Detect which cell encompasses the target text, then output its (X, Y) center coordinate. 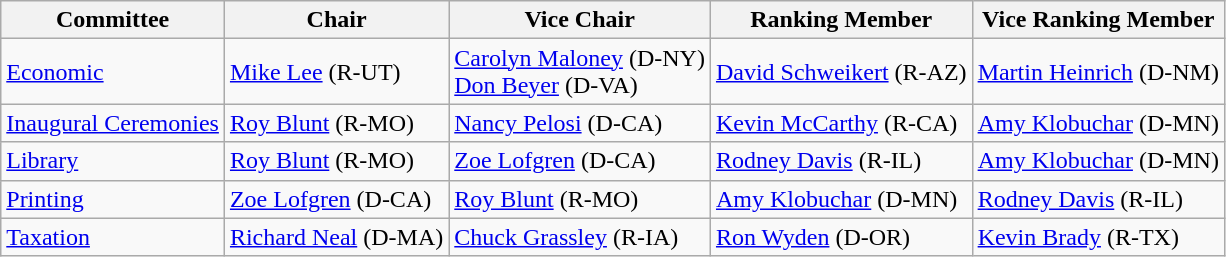
Carolyn Maloney (D-NY) Don Beyer (D-VA) (580, 72)
Kevin Brady (R-TX) (1098, 237)
Kevin McCarthy (R-CA) (841, 123)
David Schweikert (R-AZ) (841, 72)
Vice Ranking Member (1098, 20)
Ron Wyden (D-OR) (841, 237)
Library (113, 161)
Mike Lee (R-UT) (336, 72)
Inaugural Ceremonies (113, 123)
Martin Heinrich (D-NM) (1098, 72)
Richard Neal (D-MA) (336, 237)
Chair (336, 20)
Printing (113, 199)
Chuck Grassley (R-IA) (580, 237)
Ranking Member (841, 20)
Vice Chair (580, 20)
Nancy Pelosi (D-CA) (580, 123)
Committee (113, 20)
Taxation (113, 237)
Economic (113, 72)
